Search for the cell housing the specified text and yield its (X, Y) center coordinate. 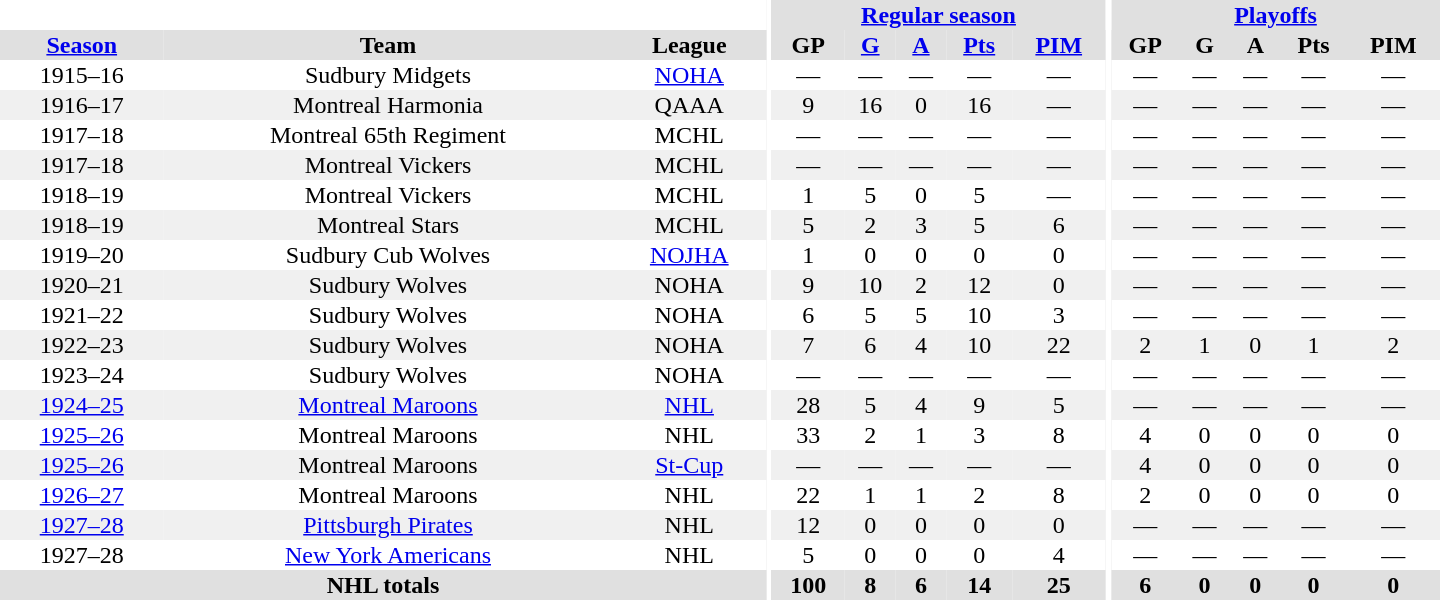
25 (1058, 585)
New York Americans (388, 555)
1919–20 (82, 255)
Sudbury Cub Wolves (388, 255)
Montreal Harmonia (388, 105)
NOJHA (690, 255)
33 (808, 435)
Montreal 65th Regiment (388, 135)
Season (82, 45)
1916–17 (82, 105)
1924–25 (82, 405)
QAAA (690, 105)
NHL totals (383, 585)
7 (808, 345)
1922–23 (82, 345)
28 (808, 405)
Team (388, 45)
Sudbury Midgets (388, 75)
100 (808, 585)
St-Cup (690, 465)
Pittsburgh Pirates (388, 525)
1915–16 (82, 75)
1921–22 (82, 315)
1926–27 (82, 495)
League (690, 45)
1920–21 (82, 285)
1923–24 (82, 375)
Playoffs (1276, 15)
Montreal Stars (388, 225)
Regular season (939, 15)
14 (979, 585)
